Return the (X, Y) coordinate for the center point of the cell that contains the specified text.  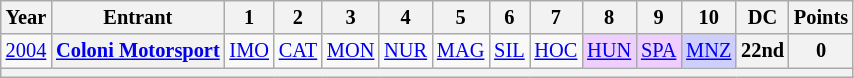
HUN (609, 51)
10 (708, 17)
7 (556, 17)
HOC (556, 51)
5 (460, 17)
4 (406, 17)
MON (350, 51)
SIL (509, 51)
9 (658, 17)
0 (821, 51)
8 (609, 17)
6 (509, 17)
3 (350, 17)
DC (762, 17)
Points (821, 17)
MAG (460, 51)
2004 (26, 51)
NUR (406, 51)
Year (26, 17)
2 (298, 17)
22nd (762, 51)
SPA (658, 51)
CAT (298, 51)
Entrant (138, 17)
1 (250, 17)
IMO (250, 51)
MNZ (708, 51)
Coloni Motorsport (138, 51)
